Locate the cell with the specified text and output its (x, y) center coordinate. 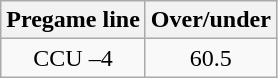
Pregame line (74, 20)
Over/under (210, 20)
CCU –4 (74, 58)
60.5 (210, 58)
